Find where the given text appears and provide that cell's center as [x, y] coordinate. 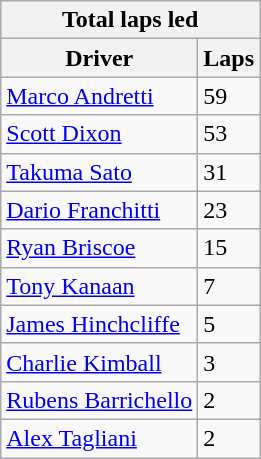
Charlie Kimball [100, 362]
Takuma Sato [100, 172]
Ryan Briscoe [100, 248]
59 [229, 96]
Driver [100, 58]
Alex Tagliani [100, 438]
Marco Andretti [100, 96]
Tony Kanaan [100, 286]
Dario Franchitti [100, 210]
7 [229, 286]
James Hinchcliffe [100, 324]
Total laps led [130, 20]
53 [229, 134]
5 [229, 324]
Laps [229, 58]
Scott Dixon [100, 134]
15 [229, 248]
3 [229, 362]
31 [229, 172]
Rubens Barrichello [100, 400]
23 [229, 210]
